Scan for the cell matching the given text and deliver its [X, Y] coordinate at center. 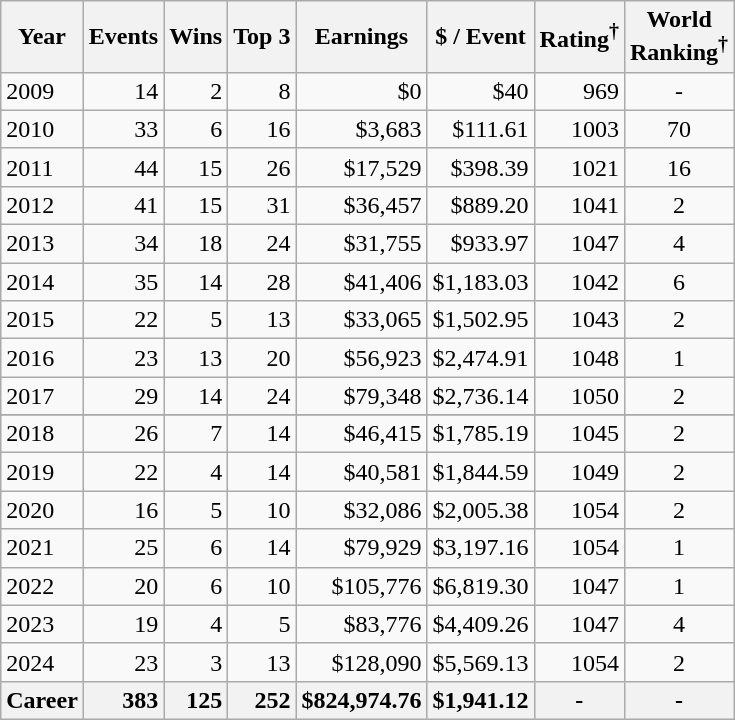
2012 [42, 205]
Wins [196, 37]
1043 [579, 320]
2017 [42, 396]
19 [123, 624]
1045 [579, 434]
7 [196, 434]
$46,415 [362, 434]
$40,581 [362, 472]
2014 [42, 282]
$6,819.30 [480, 586]
Events [123, 37]
41 [123, 205]
$1,844.59 [480, 472]
2013 [42, 244]
$1,941.12 [480, 700]
Rating† [579, 37]
$889.20 [480, 205]
969 [579, 91]
2009 [42, 91]
125 [196, 700]
2024 [42, 662]
$56,923 [362, 358]
2018 [42, 434]
2021 [42, 548]
1048 [579, 358]
Top 3 [262, 37]
Year [42, 37]
34 [123, 244]
$2,736.14 [480, 396]
$824,974.76 [362, 700]
$398.39 [480, 167]
$933.97 [480, 244]
70 [678, 129]
1049 [579, 472]
$5,569.13 [480, 662]
35 [123, 282]
8 [262, 91]
2015 [42, 320]
2020 [42, 510]
$2,005.38 [480, 510]
1041 [579, 205]
1050 [579, 396]
2011 [42, 167]
$41,406 [362, 282]
$40 [480, 91]
$128,090 [362, 662]
$31,755 [362, 244]
2022 [42, 586]
WorldRanking† [678, 37]
$ / Event [480, 37]
2010 [42, 129]
$1,502.95 [480, 320]
$0 [362, 91]
Career [42, 700]
1003 [579, 129]
$83,776 [362, 624]
3 [196, 662]
$79,929 [362, 548]
$2,474.91 [480, 358]
$1,785.19 [480, 434]
$36,457 [362, 205]
2023 [42, 624]
Earnings [362, 37]
33 [123, 129]
2016 [42, 358]
$3,683 [362, 129]
$17,529 [362, 167]
$79,348 [362, 396]
$1,183.03 [480, 282]
2019 [42, 472]
44 [123, 167]
383 [123, 700]
28 [262, 282]
1042 [579, 282]
$111.61 [480, 129]
$4,409.26 [480, 624]
1021 [579, 167]
25 [123, 548]
$3,197.16 [480, 548]
29 [123, 396]
18 [196, 244]
$32,086 [362, 510]
252 [262, 700]
31 [262, 205]
$105,776 [362, 586]
$33,065 [362, 320]
